From the cell containing the given text, extract its center point as [x, y] coordinate. 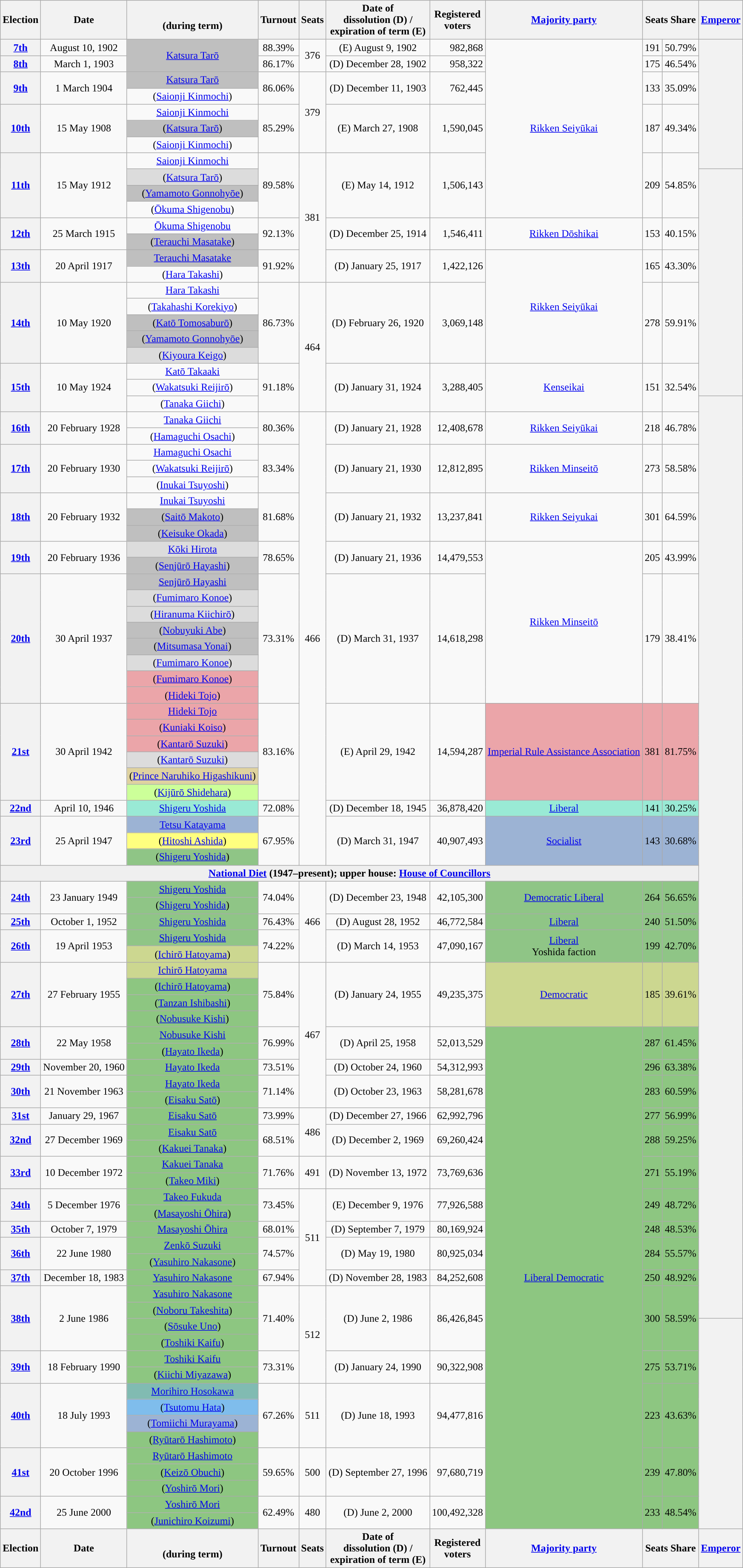
14,479,553 [458, 558]
64.59% [681, 517]
(E) March 27, 1908 [378, 128]
32.54% [681, 387]
(Kiyoura Keigo) [192, 355]
59.91% [681, 323]
(D) June 2, 1986 [378, 1318]
April 10, 1946 [84, 808]
Democratic Liberal [564, 897]
41st [20, 1472]
10 May 1920 [84, 323]
209 [653, 185]
(Yoshirō Mori) [192, 1488]
19th [20, 558]
(Katō Tomosaburō) [192, 323]
Morihiro Hosokawa [192, 1391]
Hideki Tojo [192, 711]
9th [20, 88]
(D) June 2, 2000 [378, 1512]
(Hayato Ikeda) [192, 1051]
58,281,678 [458, 1092]
22nd [20, 808]
271 [653, 1172]
73.45% [279, 1205]
(D) January 21, 1928 [378, 428]
54.85% [681, 185]
58.58% [681, 468]
25 June 2000 [84, 1512]
(E) August 9, 1902 [378, 48]
300 [653, 1318]
(Toshiki Kaifu) [192, 1343]
1,590,045 [458, 128]
(D) January 21, 1930 [378, 468]
18 July 1993 [84, 1415]
175 [653, 64]
46,772,584 [458, 922]
Inukai Tsuyoshi [192, 501]
(D) October 24, 1960 [378, 1067]
Takeo Fukuda [192, 1197]
20 October 1996 [84, 1472]
Kōki Hirota [192, 549]
35.09% [681, 88]
49,235,375 [458, 994]
287 [653, 1043]
(D) August 28, 1952 [378, 922]
376 [312, 56]
(Kakuei Tanaka) [192, 1148]
233 [653, 1512]
21st [20, 751]
179 [653, 638]
(D) March 31, 1937 [378, 638]
86.17% [279, 64]
48.53% [681, 1229]
Kakuei Tanaka [192, 1164]
January 29, 1967 [84, 1116]
49.34% [681, 128]
379 [312, 112]
Liberal Democratic [564, 1278]
8th [20, 64]
90,322,908 [458, 1367]
92.13% [279, 234]
86.06% [279, 88]
284 [653, 1253]
283 [653, 1092]
1,506,143 [458, 185]
(Hara Takashi) [192, 274]
(Senjūrō Hayashi) [192, 566]
958,322 [458, 64]
77,926,588 [458, 1205]
43.99% [681, 558]
11th [20, 185]
15 May 1912 [84, 185]
17th [20, 468]
20 February 1936 [84, 558]
(Ryūtarō Hashimoto) [192, 1440]
Hamaguchi Osachi [192, 452]
187 [653, 128]
62.49% [279, 1512]
36,878,420 [458, 808]
240 [653, 922]
47.80% [681, 1472]
19 April 1953 [84, 946]
27th [20, 994]
74.22% [279, 946]
Masayoshi Ōhira [192, 1229]
67.94% [279, 1278]
46.78% [681, 428]
32nd [20, 1140]
Toshiki Kaifu [192, 1359]
91.18% [279, 387]
48.72% [681, 1205]
(Inukai Tsuyoshi) [192, 484]
52,013,529 [458, 1043]
16th [20, 428]
239 [653, 1472]
18 February 1990 [84, 1367]
Socialist [564, 841]
20 February 1932 [84, 517]
22 May 1958 [84, 1043]
20th [20, 638]
(Kuniaki Koiso) [192, 727]
153 [653, 234]
(Hiranuma Kiichirō) [192, 614]
88.39% [279, 48]
Kenseikai [564, 387]
(D) June 18, 1993 [378, 1415]
24th [20, 897]
(D) December 27, 1966 [378, 1116]
34th [20, 1205]
36th [20, 1253]
53.71% [681, 1367]
467 [312, 1035]
1,422,126 [458, 266]
Nobusuke Kishi [192, 1035]
(D) December 28, 1902 [378, 64]
39th [20, 1367]
62,992,796 [458, 1116]
218 [653, 428]
(D) January 21, 1932 [378, 517]
(Hitoshi Ashida) [192, 841]
(D) December 23, 1948 [378, 897]
(D) September 7, 1979 [378, 1229]
(Tsutomu Hata) [192, 1407]
46.54% [681, 64]
25th [20, 922]
56.99% [681, 1116]
(Sōsuke Uno) [192, 1326]
(Saitō Makoto) [192, 517]
264 [653, 897]
205 [653, 558]
69,260,424 [458, 1140]
Ryūtarō Hashimoto [192, 1456]
143 [653, 841]
80,169,924 [458, 1229]
14,594,287 [458, 751]
278 [653, 323]
(D) November 28, 1983 [378, 1278]
(Takahashi Korekiyo) [192, 307]
(Prince Naruhiko Higashikuni) [192, 776]
30 April 1942 [84, 751]
(Keisuke Okada) [192, 533]
Democratic [564, 994]
(Tomiichi Murayama) [192, 1423]
14,618,298 [458, 638]
Terauchi Masatake [192, 258]
51.50% [681, 922]
43.30% [681, 266]
(Noboru Takeshita) [192, 1310]
March 1, 1903 [84, 64]
97,680,719 [458, 1472]
73.51% [279, 1067]
61.45% [681, 1043]
91.92% [279, 266]
Imperial Rule Assistance Association [564, 751]
13,237,841 [458, 517]
250 [653, 1278]
55.19% [681, 1172]
55.57% [681, 1253]
191 [653, 48]
LiberalYoshida faction [564, 946]
47,090,167 [458, 946]
42,105,300 [458, 897]
(Takeo Miki) [192, 1181]
Yoshirō Mori [192, 1504]
(Mitsumasa Yonai) [192, 646]
54,312,993 [458, 1067]
75.84% [279, 994]
(Terauchi Masatake) [192, 242]
42nd [20, 1512]
74.04% [279, 897]
(D) January 25, 1917 [378, 266]
October 7, 1979 [84, 1229]
(Kijūrō Shidehara) [192, 792]
71.40% [279, 1318]
89.58% [279, 185]
26th [20, 946]
85.29% [279, 128]
83.16% [279, 751]
486 [312, 1132]
(E) April 29, 1942 [378, 751]
1 March 1904 [84, 88]
(Eisaku Satō) [192, 1100]
76.43% [279, 922]
Ichirō Hatoyama [192, 970]
73,769,636 [458, 1172]
Katō Takaaki [192, 371]
86.73% [279, 323]
94,477,816 [458, 1415]
39.61% [681, 994]
59.25% [681, 1140]
73.99% [279, 1116]
(Masayoshi Ōhira) [192, 1213]
29th [20, 1067]
480 [312, 1512]
42.70% [681, 946]
80.36% [279, 428]
38th [20, 1318]
12,812,895 [458, 468]
56.65% [681, 897]
30.25% [681, 808]
(D) January 31, 1924 [378, 387]
296 [653, 1067]
(D) November 13, 1972 [378, 1172]
81.68% [279, 517]
(Hamaguchi Osachi) [192, 436]
National Diet (1947–present); upper house: House of Councillors [350, 873]
67.95% [279, 841]
67.26% [279, 1415]
248 [653, 1229]
(Tanaka Giichi) [192, 404]
(Hideki Tojo) [192, 695]
12th [20, 234]
18th [20, 517]
(D) January 24, 1955 [378, 994]
141 [653, 808]
20 February 1928 [84, 428]
Tanaka Giichi [192, 420]
Ōkuma Shigenobu [192, 226]
71.76% [279, 1172]
Rikken Seiyukai [564, 517]
58.59% [681, 1318]
(E) May 14, 1912 [378, 185]
59.65% [279, 1472]
(D) December 11, 1903 [378, 88]
199 [653, 946]
25 April 1947 [84, 841]
10 December 1972 [84, 1172]
(Nobusuke Kishi) [192, 1019]
60.59% [681, 1092]
23 January 1949 [84, 897]
(E) December 9, 1976 [378, 1205]
33rd [20, 1172]
15th [20, 387]
13th [20, 266]
28th [20, 1043]
81.75% [681, 751]
(Keizō Obuchi) [192, 1472]
August 10, 1902 [84, 48]
(D) February 26, 1920 [378, 323]
Senjūrō Hayashi [192, 582]
12,408,678 [458, 428]
10 May 1924 [84, 387]
(D) January 21, 1936 [378, 558]
23rd [20, 841]
68.01% [279, 1229]
80,925,034 [458, 1253]
273 [653, 468]
22 June 1980 [84, 1253]
35th [20, 1229]
84,252,608 [458, 1278]
30.68% [681, 841]
(Junichiro Koizumi) [192, 1520]
(Nobuyuki Abe) [192, 630]
72.08% [279, 808]
15 May 1908 [84, 128]
301 [653, 517]
133 [653, 88]
(D) September 27, 1996 [378, 1472]
(Yasuhiro Nakasone) [192, 1262]
68.51% [279, 1140]
(D) January 24, 1990 [378, 1367]
982,868 [458, 48]
76.99% [279, 1043]
10th [20, 128]
86,426,845 [458, 1318]
1,546,411 [458, 234]
Hara Takashi [192, 290]
5 December 1976 [84, 1205]
100,492,328 [458, 1512]
37th [20, 1278]
Rikken Dōshikai [564, 234]
31st [20, 1116]
14th [20, 323]
Tetsu Katayama [192, 825]
48.92% [681, 1278]
3,069,148 [458, 323]
(Ōkuma Shigenobu) [192, 209]
3,288,405 [458, 387]
(D) May 19, 1980 [378, 1253]
40.15% [681, 234]
2 June 1986 [84, 1318]
(D) October 23, 1963 [378, 1092]
151 [653, 387]
165 [653, 266]
40th [20, 1415]
25 March 1915 [84, 234]
277 [653, 1116]
63.38% [681, 1067]
71.14% [279, 1092]
November 20, 1960 [84, 1067]
762,445 [458, 88]
27 December 1969 [84, 1140]
(D) December 25, 1914 [378, 234]
20 February 1930 [84, 468]
(D) March 31, 1947 [378, 841]
491 [312, 1172]
(Tanzan Ishibashi) [192, 1002]
249 [653, 1205]
(Kiichi Miyazawa) [192, 1375]
223 [653, 1415]
21 November 1963 [84, 1092]
(D) December 2, 1969 [378, 1140]
43.63% [681, 1415]
December 18, 1983 [84, 1278]
40,907,493 [458, 841]
27 February 1955 [84, 994]
(D) April 25, 1958 [378, 1043]
185 [653, 994]
7th [20, 48]
30th [20, 1092]
(D) March 14, 1953 [378, 946]
464 [312, 347]
275 [653, 1367]
20 April 1917 [84, 266]
288 [653, 1140]
Zenkō Suzuki [192, 1245]
500 [312, 1472]
October 1, 1952 [84, 922]
512 [312, 1335]
74.57% [279, 1253]
78.65% [279, 558]
83.34% [279, 468]
48.54% [681, 1512]
30 April 1937 [84, 638]
50.79% [681, 48]
(D) December 18, 1945 [378, 808]
38.41% [681, 638]
